Scan for the cell matching the given text and deliver its [x, y] coordinate at center. 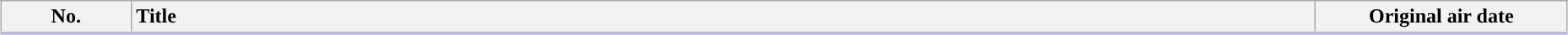
Original air date [1441, 17]
No. [66, 17]
Title [723, 17]
